Return the [x, y] coordinate for the center point of the cell that contains the specified text.  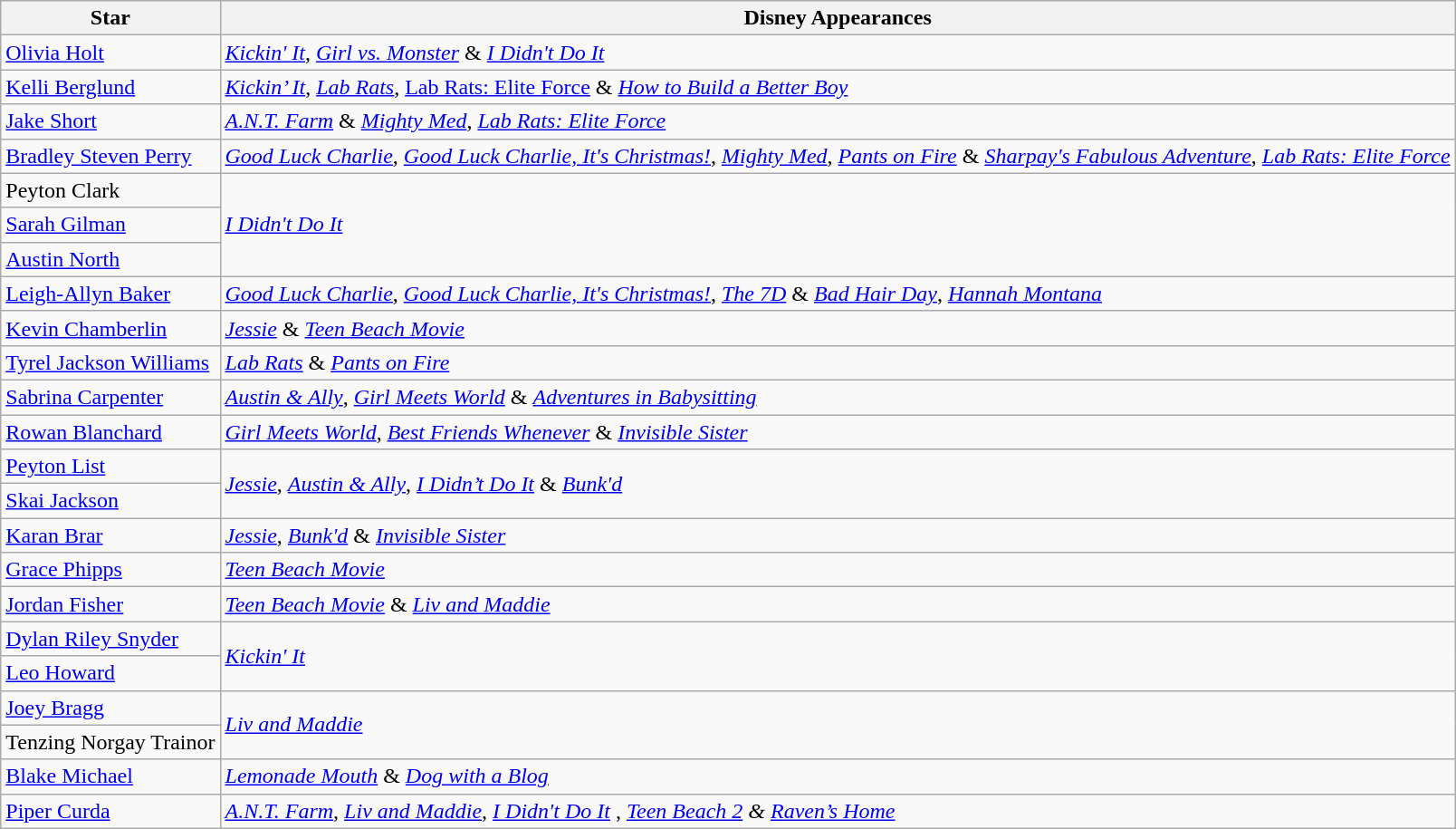
Good Luck Charlie, Good Luck Charlie, It's Christmas!, The 7D & Bad Hair Day, Hannah Montana [838, 294]
Karan Brar [110, 535]
Jessie, Austin & Ally, I Didn’t Do It & Bunk'd [838, 484]
Lab Rats & Pants on Fire [838, 362]
Leo Howard [110, 673]
Joey Bragg [110, 708]
Piper Curda [110, 811]
Sabrina Carpenter [110, 397]
Bradley Steven Perry [110, 156]
Rowan Blanchard [110, 432]
Grace Phipps [110, 570]
I Didn't Do It [838, 225]
A.N.T. Farm, Liv and Maddie, I Didn't Do It , Teen Beach 2 & Raven’s Home [838, 811]
Olivia Holt [110, 53]
Jessie & Teen Beach Movie [838, 328]
Dylan Riley Snyder [110, 639]
Girl Meets World, Best Friends Whenever & Invisible Sister [838, 432]
Teen Beach Movie [838, 570]
Kickin’ It, Lab Rats, Lab Rats: Elite Force & How to Build a Better Boy [838, 87]
Leigh-Allyn Baker [110, 294]
Lemonade Mouth & Dog with a Blog [838, 776]
Tyrel Jackson Williams [110, 362]
Star [110, 18]
Jake Short [110, 121]
A.N.T. Farm & Mighty Med, Lab Rats: Elite Force [838, 121]
Skai Jackson [110, 501]
Sarah Gilman [110, 225]
Peyton List [110, 467]
Peyton Clark [110, 190]
Liv and Maddie [838, 725]
Tenzing Norgay Trainor [110, 742]
Kelli Berglund [110, 87]
Kevin Chamberlin [110, 328]
Kickin' It [838, 656]
Disney Appearances [838, 18]
Kickin' It, Girl vs. Monster & I Didn't Do It [838, 53]
Austin North [110, 259]
Good Luck Charlie, Good Luck Charlie, It's Christmas!, Mighty Med, Pants on Fire & Sharpay's Fabulous Adventure, Lab Rats: Elite Force [838, 156]
Blake Michael [110, 776]
Jessie, Bunk'd & Invisible Sister [838, 535]
Jordan Fisher [110, 604]
Teen Beach Movie & Liv and Maddie [838, 604]
Austin & Ally, Girl Meets World & Adventures in Babysitting [838, 397]
